Search for the cell housing the specified text and yield its [x, y] center coordinate. 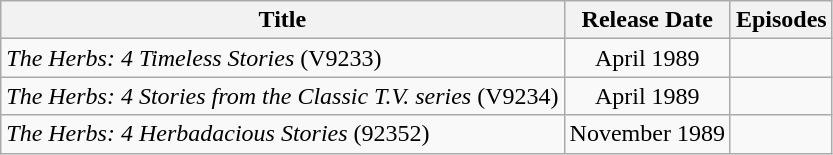
Release Date [647, 20]
The Herbs: 4 Herbadacious Stories (92352) [282, 134]
Episodes [781, 20]
The Herbs: 4 Timeless Stories (V9233) [282, 58]
The Herbs: 4 Stories from the Classic T.V. series (V9234) [282, 96]
November 1989 [647, 134]
Title [282, 20]
